Identify which cell holds the provided text, then report its (x, y) central coordinate. 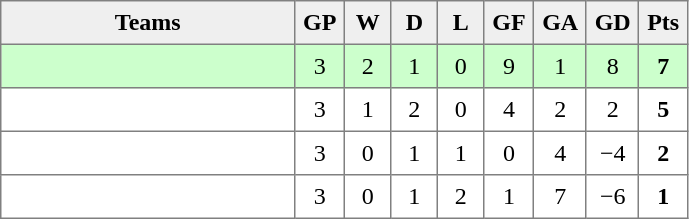
5 (663, 110)
−4 (612, 153)
GF (509, 23)
D (414, 23)
−6 (612, 197)
GP (320, 23)
GD (612, 23)
L (461, 23)
Teams (148, 23)
GA (560, 23)
W (368, 23)
8 (612, 66)
9 (509, 66)
Pts (663, 23)
